Output the [X, Y] coordinate of the center of the cell containing the given text.  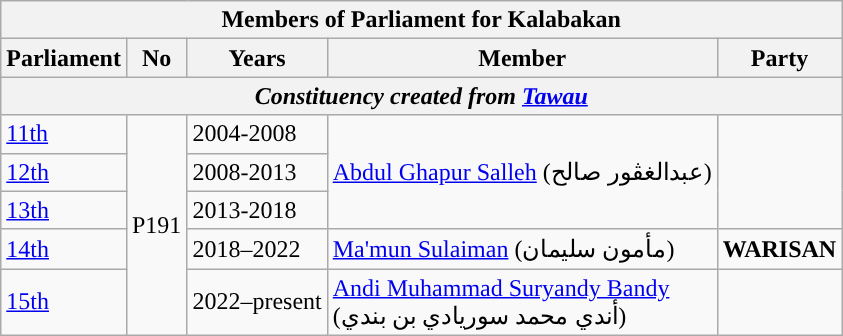
2018–2022 [257, 249]
Parliament [64, 58]
Constituency created from Tawau [422, 96]
2022–present [257, 302]
Andi Muhammad Suryandy Bandy (أندي محمد سوريادي بن بندي) [522, 302]
P191 [156, 225]
Member [522, 58]
Party [779, 58]
2004-2008 [257, 134]
Members of Parliament for Kalabakan [422, 20]
Abdul Ghapur Salleh (عبدالغڤور صالح‎) [522, 172]
Years [257, 58]
No [156, 58]
Ma'mun Sulaiman (مأمون سليمان) [522, 249]
12th [64, 172]
15th [64, 302]
WARISAN [779, 249]
2008-2013 [257, 172]
13th [64, 210]
2013-2018 [257, 210]
14th [64, 249]
11th [64, 134]
